Determine the [x, y] coordinate at the center of the cell enclosing the given text.  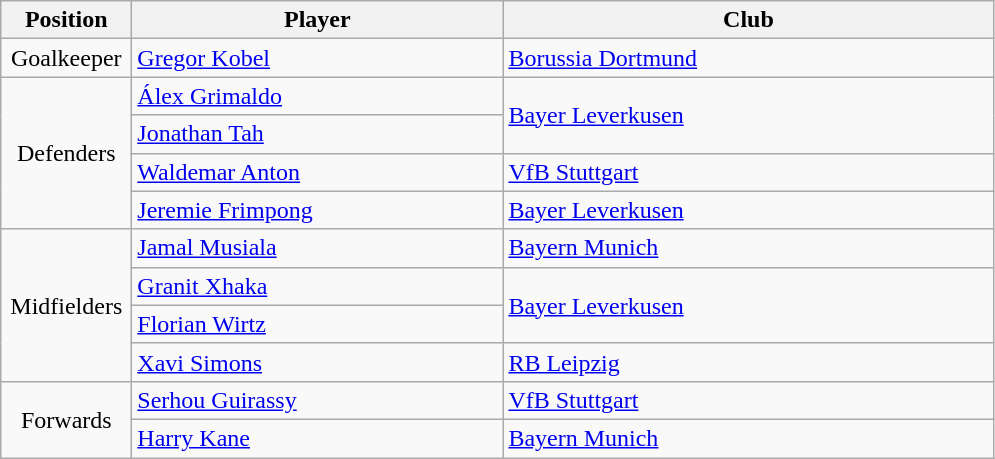
Florian Wirtz [318, 324]
Borussia Dortmund [748, 58]
Gregor Kobel [318, 58]
Jeremie Frimpong [318, 210]
Goalkeeper [66, 58]
Jamal Musiala [318, 248]
Harry Kane [318, 438]
Waldemar Anton [318, 172]
Álex Grimaldo [318, 96]
Granit Xhaka [318, 286]
Xavi Simons [318, 362]
Club [748, 20]
RB Leipzig [748, 362]
Player [318, 20]
Position [66, 20]
Serhou Guirassy [318, 400]
Defenders [66, 153]
Jonathan Tah [318, 134]
Forwards [66, 419]
Midfielders [66, 305]
